Extract the (x, y) coordinate from the center of the cell holding the provided text.  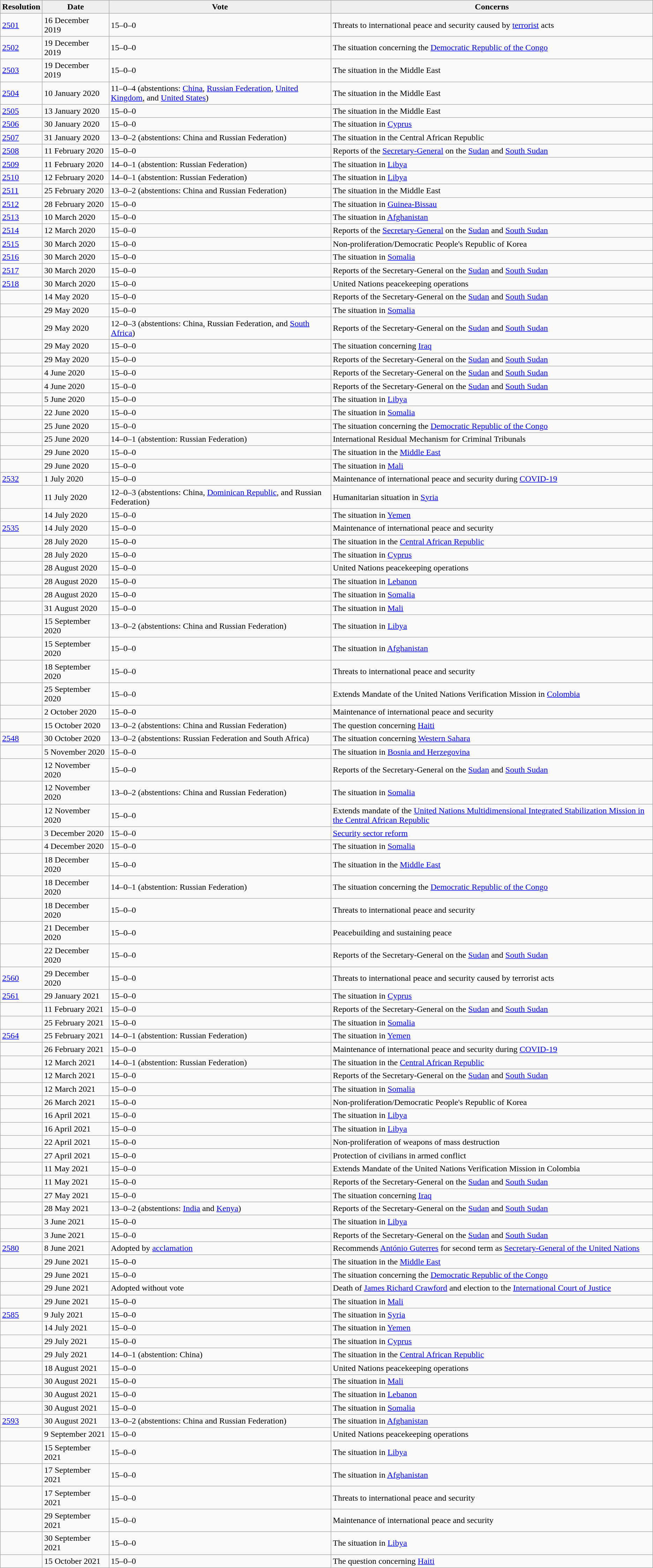
Peacebuilding and sustaining peace (492, 932)
Concerns (492, 7)
31 August 2020 (75, 608)
22 June 2020 (75, 412)
2504 (21, 93)
5 November 2020 (75, 752)
2505 (21, 111)
15 October 2021 (75, 1561)
27 May 2021 (75, 1195)
The situation in Syria (492, 1315)
2515 (21, 244)
11–0–4 (abstentions: China, Russian Federation, United Kingdom, and United States) (220, 93)
2512 (21, 204)
2514 (21, 231)
31 January 2020 (75, 137)
10 March 2020 (75, 217)
2511 (21, 191)
30 January 2020 (75, 124)
2510 (21, 177)
29 January 2021 (75, 996)
Extends mandate of the United Nations Multidimensional Integrated Stabilization Mission in the Central African Republic (492, 815)
2560 (21, 978)
The situation concerning Western Sahara (492, 739)
12–0–3 (abstentions: China, Dominican Republic, and Russian Federation) (220, 497)
12 February 2020 (75, 177)
2548 (21, 739)
2503 (21, 70)
28 February 2020 (75, 204)
The situation in Bosnia and Herzegovina (492, 752)
27 April 2021 (75, 1155)
Resolution (21, 7)
26 March 2021 (75, 1102)
13–0–2 (abstentions: Russian Federation and South Africa) (220, 739)
9 July 2021 (75, 1315)
Adopted without vote (220, 1288)
Date (75, 7)
9 September 2021 (75, 1434)
18 August 2021 (75, 1368)
4 December 2020 (75, 846)
Non-proliferation of weapons of mass destruction (492, 1142)
2585 (21, 1315)
15 September 2021 (75, 1452)
11 July 2020 (75, 497)
The situation in Guinea-Bissau (492, 204)
16 December 2019 (75, 25)
Humanitarian situation in Syria (492, 497)
18 September 2020 (75, 671)
2516 (21, 257)
29 September 2021 (75, 1521)
15 October 2020 (75, 725)
2532 (21, 479)
2517 (21, 270)
International Residual Mechanism for Criminal Tribunals (492, 439)
14 July 2021 (75, 1328)
Recommends António Guterres for second term as Secretary-General of the United Nations (492, 1248)
Protection of civilians in armed conflict (492, 1155)
21 December 2020 (75, 932)
3 December 2020 (75, 833)
2535 (21, 528)
25 February 2020 (75, 191)
Security sector reform (492, 833)
Death of James Richard Crawford and election to the International Court of Justice (492, 1288)
2509 (21, 164)
Adopted by acclamation (220, 1248)
2561 (21, 996)
12 March 2020 (75, 231)
2513 (21, 217)
2 October 2020 (75, 712)
14–0–1 (abstention: China) (220, 1354)
22 December 2020 (75, 955)
13–0–2 (abstentions: India and Kenya) (220, 1209)
14 May 2020 (75, 297)
5 June 2020 (75, 399)
26 February 2021 (75, 1049)
30 October 2020 (75, 739)
25 September 2020 (75, 694)
28 May 2021 (75, 1209)
2593 (21, 1421)
10 January 2020 (75, 93)
2501 (21, 25)
2580 (21, 1248)
1 July 2020 (75, 479)
Vote (220, 7)
2506 (21, 124)
22 April 2021 (75, 1142)
12–0–3 (abstentions: China, Russian Federation, and South Africa) (220, 328)
2507 (21, 137)
29 December 2020 (75, 978)
2564 (21, 1036)
8 June 2021 (75, 1248)
30 September 2021 (75, 1543)
2518 (21, 284)
11 February 2021 (75, 1009)
2502 (21, 47)
2508 (21, 151)
13 January 2020 (75, 111)
